Extract the [x, y] coordinate from the center of the cell holding the provided text.  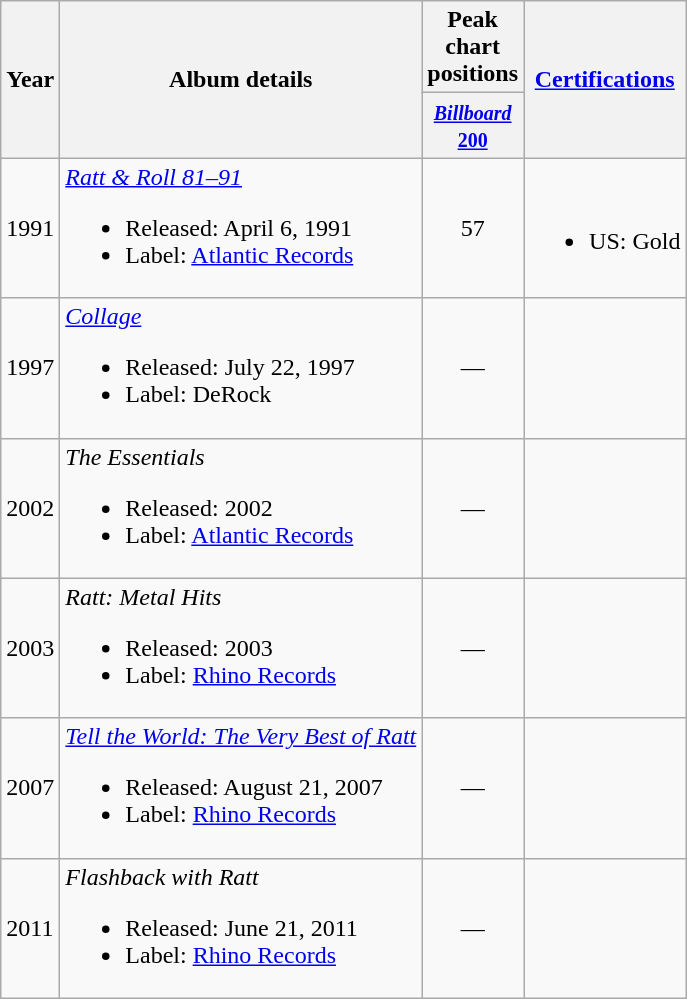
Ratt & Roll 81–91Released: April 6, 1991Label: Atlantic Records [241, 228]
2003 [30, 648]
Peak chart positions [473, 47]
CollageReleased: July 22, 1997Label: DeRock [241, 368]
Album details [241, 80]
2007 [30, 788]
1991 [30, 228]
Certifications [605, 80]
The EssentialsReleased: 2002Label: Atlantic Records [241, 508]
Billboard 200 [473, 126]
Year [30, 80]
1997 [30, 368]
Tell the World: The Very Best of RattReleased: August 21, 2007Label: Rhino Records [241, 788]
2011 [30, 928]
Flashback with RattReleased: June 21, 2011Label: Rhino Records [241, 928]
2002 [30, 508]
57 [473, 228]
US: Gold [605, 228]
Ratt: Metal HitsReleased: 2003Label: Rhino Records [241, 648]
